Detect which cell encompasses the target text, then output its [x, y] center coordinate. 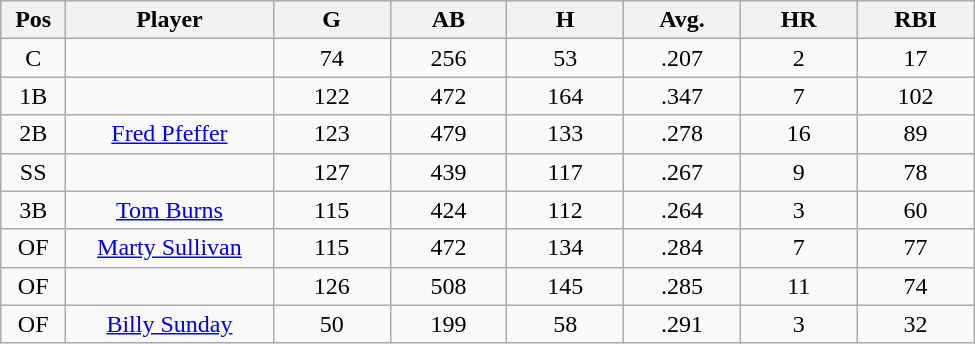
256 [448, 58]
HR [798, 20]
424 [448, 210]
.264 [682, 210]
Billy Sunday [170, 324]
C [34, 58]
.278 [682, 134]
17 [916, 58]
126 [332, 286]
60 [916, 210]
G [332, 20]
16 [798, 134]
.267 [682, 172]
2 [798, 58]
145 [566, 286]
.347 [682, 96]
2B [34, 134]
Player [170, 20]
3B [34, 210]
77 [916, 248]
RBI [916, 20]
134 [566, 248]
58 [566, 324]
SS [34, 172]
102 [916, 96]
.207 [682, 58]
11 [798, 286]
AB [448, 20]
78 [916, 172]
1B [34, 96]
Avg. [682, 20]
32 [916, 324]
117 [566, 172]
122 [332, 96]
123 [332, 134]
.291 [682, 324]
89 [916, 134]
.284 [682, 248]
199 [448, 324]
127 [332, 172]
Fred Pfeffer [170, 134]
Tom Burns [170, 210]
H [566, 20]
53 [566, 58]
.285 [682, 286]
133 [566, 134]
50 [332, 324]
112 [566, 210]
9 [798, 172]
439 [448, 172]
164 [566, 96]
508 [448, 286]
Marty Sullivan [170, 248]
479 [448, 134]
Pos [34, 20]
